Identify which cell holds the provided text, then report its [x, y] central coordinate. 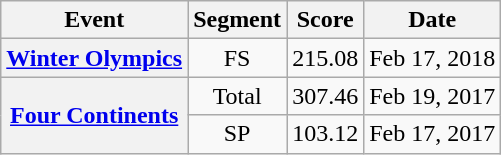
103.12 [326, 134]
Total [238, 96]
SP [238, 134]
Four Continents [94, 115]
215.08 [326, 58]
FS [238, 58]
Feb 17, 2017 [432, 134]
Feb 17, 2018 [432, 58]
Score [326, 20]
Date [432, 20]
Segment [238, 20]
307.46 [326, 96]
Winter Olympics [94, 58]
Event [94, 20]
Feb 19, 2017 [432, 96]
